Determine the [X, Y] coordinate at the center of the cell enclosing the given text.  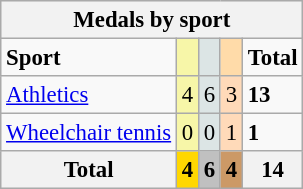
13 [272, 95]
3 [231, 95]
Medals by sport [152, 20]
Sport [89, 58]
14 [272, 170]
Wheelchair tennis [89, 133]
Athletics [89, 95]
